Find where the given text appears and provide that cell's center as [X, Y] coordinate. 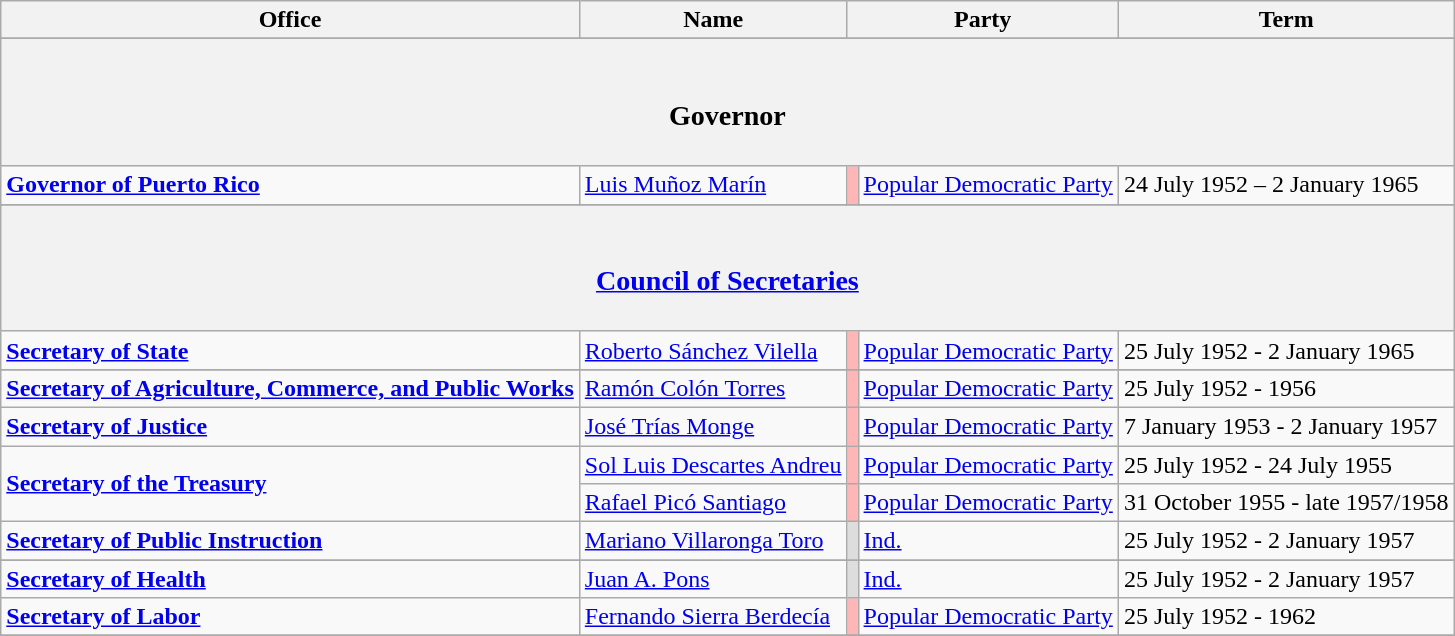
25 July 1952 - 1962 [1286, 617]
7 January 1953 - 2 January 1957 [1286, 426]
Juan A. Pons [713, 579]
Mariano Villaronga Toro [713, 541]
Rafael Picó Santiago [713, 503]
Governor of Puerto Rico [290, 185]
25 July 1952 - 1956 [1286, 388]
25 July 1952 - 24 July 1955 [1286, 465]
Luis Muñoz Marín [713, 185]
José Trías Monge [713, 426]
Secretary of Labor [290, 617]
Secretary of Health [290, 579]
24 July 1952 – 2 January 1965 [1286, 185]
Governor [728, 102]
Sol Luis Descartes Andreu [713, 465]
Roberto Sánchez Vilella [713, 350]
Name [713, 20]
Secretary of Justice [290, 426]
Secretary of the Treasury [290, 484]
Ramón Colón Torres [713, 388]
25 July 1952 - 2 January 1965 [1286, 350]
Term [1286, 20]
31 October 1955 - late 1957/1958 [1286, 503]
Party [982, 20]
Council of Secretaries [728, 268]
Office [290, 20]
Fernando Sierra Berdecía [713, 617]
Secretary of Public Instruction [290, 541]
Secretary of State [290, 350]
Secretary of Agriculture, Commerce, and Public Works [290, 388]
